Locate the cell with the specified text and output its [X, Y] center coordinate. 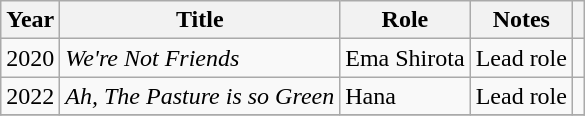
Role [405, 20]
Year [30, 20]
Hana [405, 96]
Ema Shirota [405, 58]
We're Not Friends [200, 58]
Title [200, 20]
Ah, The Pasture is so Green [200, 96]
2022 [30, 96]
Notes [521, 20]
2020 [30, 58]
